For the text-containing cell, return its midpoint in [x, y] coordinate format. 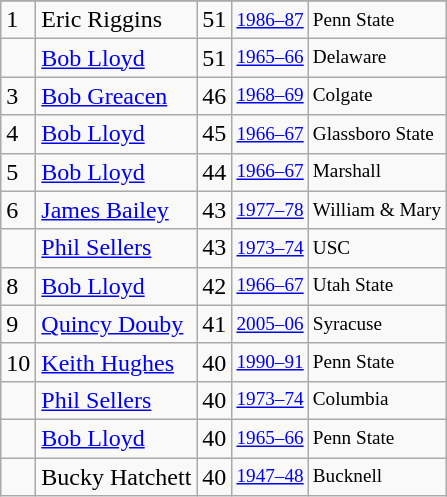
William & Mary [376, 210]
Bucknell [376, 477]
8 [18, 286]
Colgate [376, 96]
45 [214, 134]
Syracuse [376, 324]
41 [214, 324]
Marshall [376, 172]
46 [214, 96]
Utah State [376, 286]
Bucky Hatchett [116, 477]
1968–69 [270, 96]
James Bailey [116, 210]
4 [18, 134]
Quincy Douby [116, 324]
2005–06 [270, 324]
6 [18, 210]
1977–78 [270, 210]
Keith Hughes [116, 362]
42 [214, 286]
5 [18, 172]
44 [214, 172]
Glassboro State [376, 134]
1947–48 [270, 477]
1990–91 [270, 362]
1 [18, 20]
Columbia [376, 400]
Eric Riggins [116, 20]
USC [376, 248]
9 [18, 324]
Delaware [376, 58]
10 [18, 362]
1986–87 [270, 20]
Bob Greacen [116, 96]
3 [18, 96]
